Determine the (x, y) coordinate at the center of the cell enclosing the given text.  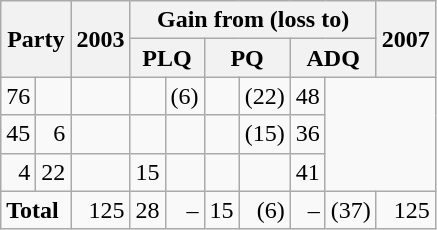
PQ (247, 58)
2003 (100, 39)
(37) (350, 210)
Gain from (loss to) (253, 20)
41 (308, 172)
PLQ (167, 58)
28 (148, 210)
2007 (406, 39)
(22) (264, 96)
36 (308, 134)
48 (308, 96)
76 (18, 96)
Total (36, 210)
Party (36, 39)
22 (54, 172)
ADQ (333, 58)
6 (54, 134)
4 (18, 172)
45 (18, 134)
(15) (264, 134)
